Search for the cell housing the specified text and yield its [X, Y] center coordinate. 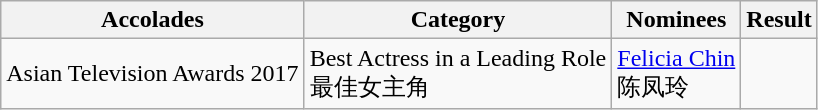
Result [779, 20]
Asian Television Awards 2017 [152, 74]
Felicia Chin 陈凤玲 [676, 74]
Best Actress in a Leading Role 最佳女主角 [458, 74]
Nominees [676, 20]
Accolades [152, 20]
Category [458, 20]
